Return the [X, Y] coordinate for the center point of the cell that contains the specified text.  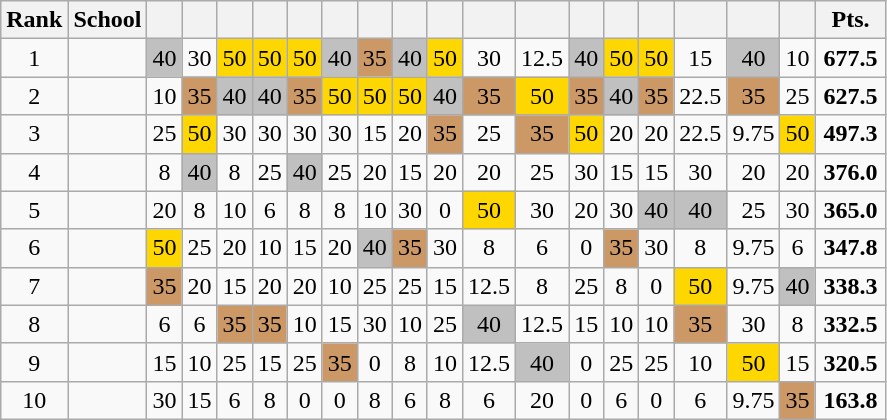
9 [34, 362]
7 [34, 286]
627.5 [850, 96]
365.0 [850, 210]
1 [34, 58]
5 [34, 210]
338.3 [850, 286]
163.8 [850, 400]
2 [34, 96]
Pts. [850, 20]
4 [34, 172]
332.5 [850, 324]
3 [34, 134]
320.5 [850, 362]
Rank [34, 20]
376.0 [850, 172]
347.8 [850, 248]
497.3 [850, 134]
677.5 [850, 58]
School [108, 20]
